Provide the (X, Y) coordinate of the cell's center where the given text is located.  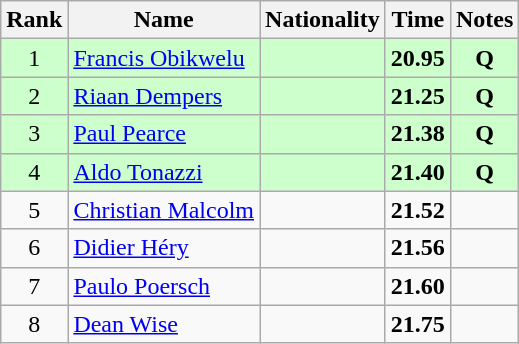
20.95 (418, 58)
Paul Pearce (164, 134)
3 (34, 134)
Name (164, 20)
Time (418, 20)
Rank (34, 20)
2 (34, 96)
21.38 (418, 134)
7 (34, 286)
5 (34, 210)
21.56 (418, 248)
Nationality (323, 20)
21.25 (418, 96)
Christian Malcolm (164, 210)
21.40 (418, 172)
Dean Wise (164, 324)
Paulo Poersch (164, 286)
8 (34, 324)
21.75 (418, 324)
Didier Héry (164, 248)
4 (34, 172)
Aldo Tonazzi (164, 172)
Francis Obikwelu (164, 58)
21.60 (418, 286)
Riaan Dempers (164, 96)
Notes (484, 20)
6 (34, 248)
21.52 (418, 210)
1 (34, 58)
